Search for the cell housing the specified text and yield its [X, Y] center coordinate. 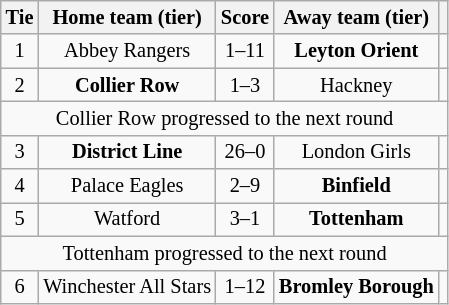
5 [20, 219]
1 [20, 51]
Watford [127, 219]
1–12 [245, 287]
London Girls [356, 152]
Collier Row [127, 85]
Hackney [356, 85]
Winchester All Stars [127, 287]
Abbey Rangers [127, 51]
4 [20, 186]
Home team (tier) [127, 17]
1–3 [245, 85]
3 [20, 152]
26–0 [245, 152]
District Line [127, 152]
Away team (tier) [356, 17]
6 [20, 287]
Bromley Borough [356, 287]
2 [20, 85]
Tie [20, 17]
Tottenham progressed to the next round [225, 253]
3–1 [245, 219]
Score [245, 17]
1–11 [245, 51]
Palace Eagles [127, 186]
Leyton Orient [356, 51]
Tottenham [356, 219]
Collier Row progressed to the next round [225, 118]
2–9 [245, 186]
Binfield [356, 186]
